Detect which cell encompasses the target text, then output its [x, y] center coordinate. 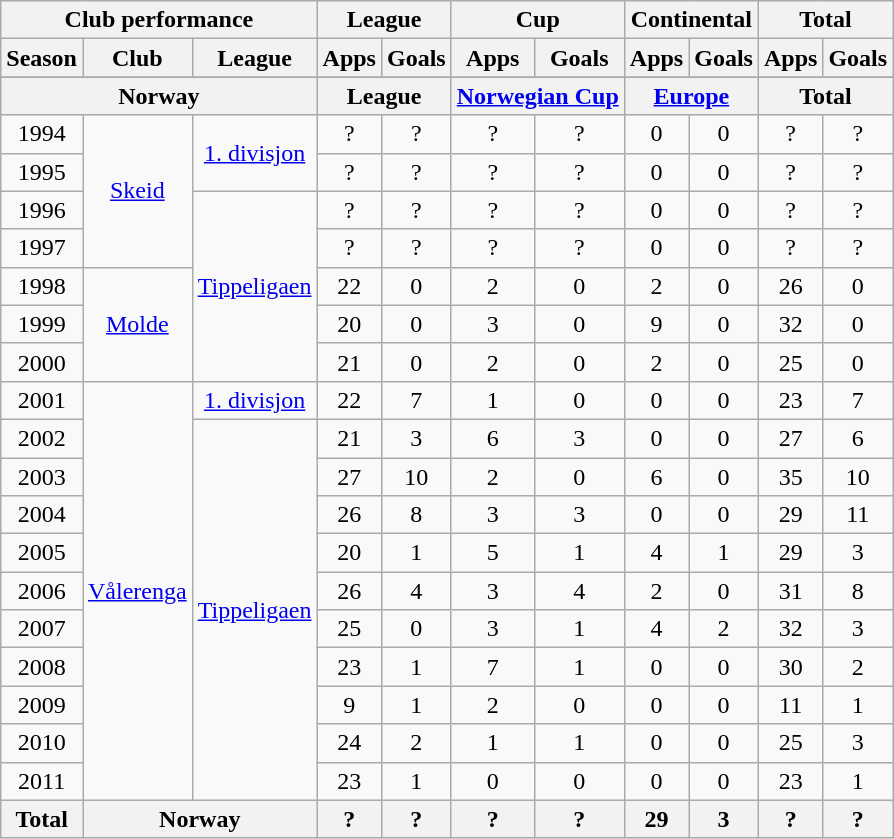
Club [137, 58]
Club performance [159, 20]
30 [790, 667]
35 [790, 477]
2009 [42, 705]
2004 [42, 515]
1995 [42, 172]
Molde [137, 324]
5 [492, 553]
1996 [42, 210]
31 [790, 591]
2000 [42, 362]
Vålerenga [137, 590]
1997 [42, 248]
Season [42, 58]
2001 [42, 400]
2002 [42, 438]
Skeid [137, 191]
2011 [42, 781]
2010 [42, 743]
24 [349, 743]
Norwegian Cup [538, 96]
1999 [42, 324]
2007 [42, 629]
2005 [42, 553]
2003 [42, 477]
Europe [691, 96]
2008 [42, 667]
1998 [42, 286]
Continental [691, 20]
Cup [538, 20]
1994 [42, 134]
2006 [42, 591]
